From the cell containing the given text, extract its center point as (x, y) coordinate. 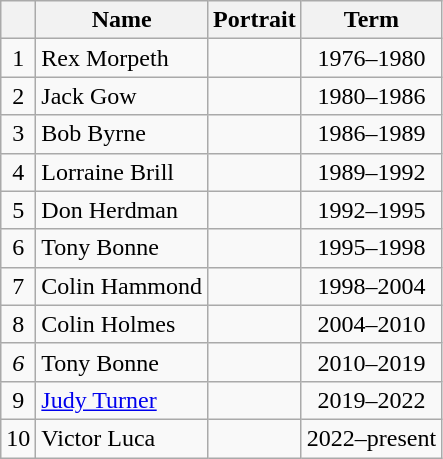
3 (18, 134)
2010–2019 (371, 362)
Colin Hammond (122, 286)
7 (18, 286)
2 (18, 96)
Lorraine Brill (122, 172)
10 (18, 438)
1998–2004 (371, 286)
Victor Luca (122, 438)
9 (18, 400)
1995–1998 (371, 248)
Jack Gow (122, 96)
1989–1992 (371, 172)
1980–1986 (371, 96)
Judy Turner (122, 400)
Bob Byrne (122, 134)
Don Herdman (122, 210)
Rex Morpeth (122, 58)
1986–1989 (371, 134)
1 (18, 58)
1992–1995 (371, 210)
8 (18, 324)
Term (371, 20)
4 (18, 172)
2004–2010 (371, 324)
Name (122, 20)
2022–present (371, 438)
1976–1980 (371, 58)
2019–2022 (371, 400)
Portrait (255, 20)
5 (18, 210)
Colin Holmes (122, 324)
